Find where the given text appears and provide that cell's center as [x, y] coordinate. 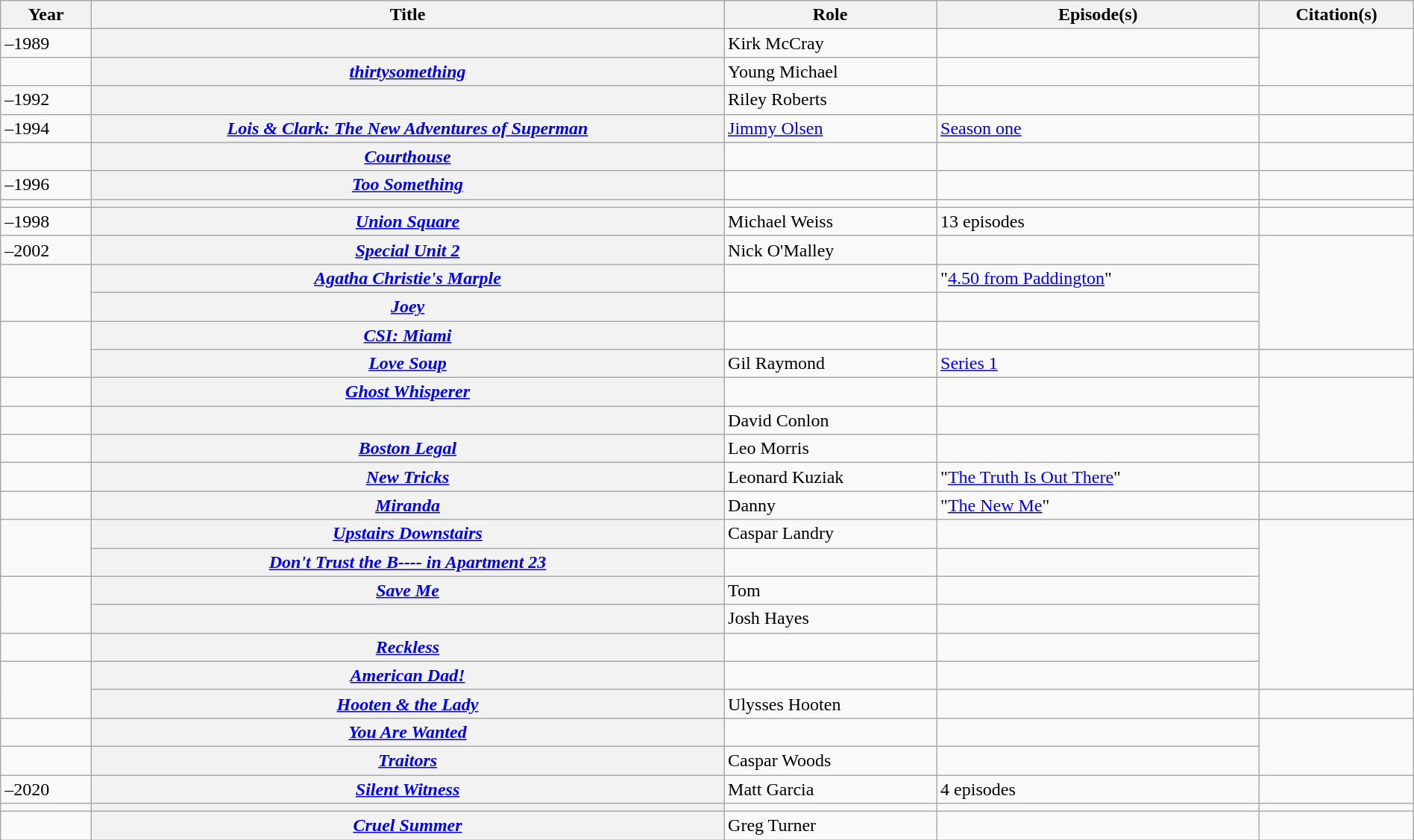
Lois & Clark: The New Adventures of Superman [408, 128]
Title [408, 15]
–2020 [46, 789]
Citation(s) [1336, 15]
Caspar Woods [831, 760]
–1989 [46, 43]
Ghost Whisperer [408, 392]
thirtysomething [408, 72]
Episode(s) [1098, 15]
Hooten & the Lady [408, 704]
Courthouse [408, 157]
Silent Witness [408, 789]
Too Something [408, 185]
Role [831, 15]
Gil Raymond [831, 364]
"The Truth Is Out There" [1098, 477]
"4.50 from Paddington" [1098, 278]
Cruel Summer [408, 826]
–1992 [46, 100]
Matt Garcia [831, 789]
4 episodes [1098, 789]
"The New Me" [1098, 505]
Traitors [408, 760]
Agatha Christie's Marple [408, 278]
Love Soup [408, 364]
Union Square [408, 221]
Nick O'Malley [831, 250]
Year [46, 15]
Josh Hayes [831, 619]
Greg Turner [831, 826]
Leo Morris [831, 449]
Miranda [408, 505]
Jimmy Olsen [831, 128]
You Are Wanted [408, 732]
Series 1 [1098, 364]
Michael Weiss [831, 221]
–2002 [46, 250]
Danny [831, 505]
Joey [408, 306]
New Tricks [408, 477]
Reckless [408, 647]
Save Me [408, 590]
Special Unit 2 [408, 250]
13 episodes [1098, 221]
Ulysses Hooten [831, 704]
Boston Legal [408, 449]
Leonard Kuziak [831, 477]
–1996 [46, 185]
–1994 [46, 128]
American Dad! [408, 675]
Season one [1098, 128]
Don't Trust the B---- in Apartment 23 [408, 562]
Caspar Landry [831, 534]
Tom [831, 590]
Riley Roberts [831, 100]
–1998 [46, 221]
CSI: Miami [408, 335]
Kirk McCray [831, 43]
Upstairs Downstairs [408, 534]
Young Michael [831, 72]
David Conlon [831, 420]
